Identify which cell holds the provided text, then report its [X, Y] central coordinate. 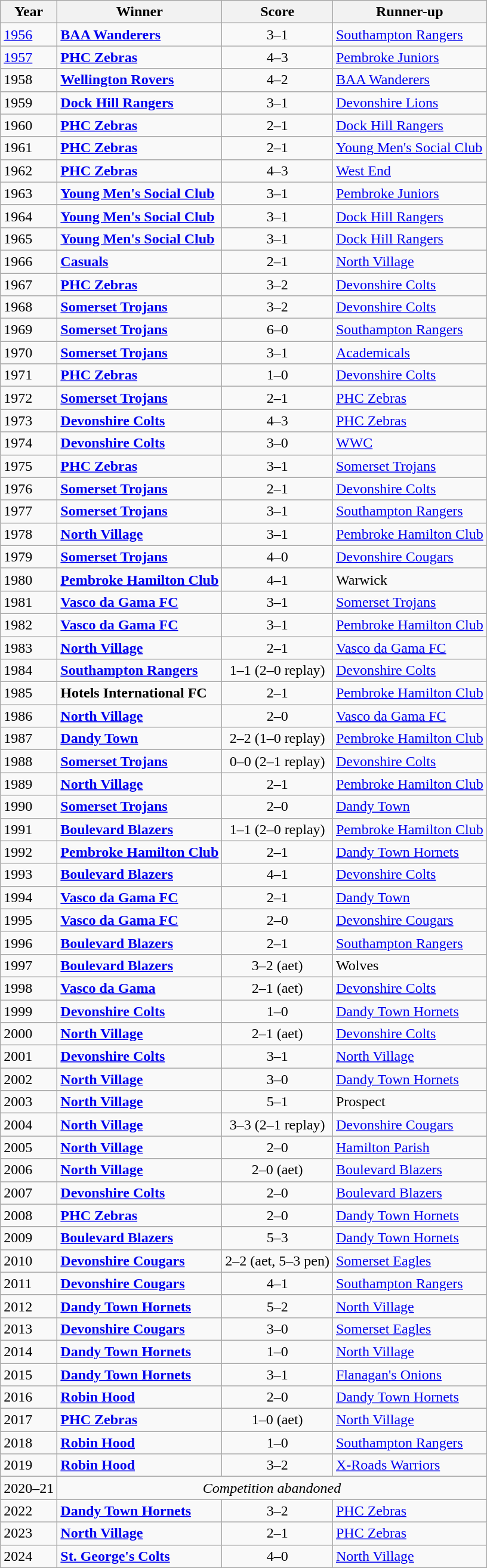
2011 [29, 1283]
Academicals [409, 353]
Competition abandoned [272, 1488]
1971 [29, 375]
1998 [29, 988]
1961 [29, 148]
2007 [29, 1193]
2017 [29, 1420]
1993 [29, 875]
2023 [29, 1533]
Year [29, 12]
6–0 [278, 330]
2001 [29, 1057]
1972 [29, 398]
2015 [29, 1374]
2009 [29, 1238]
1970 [29, 353]
1980 [29, 579]
2016 [29, 1397]
2–2 (1–0 replay) [278, 739]
1985 [29, 693]
1977 [29, 511]
1982 [29, 625]
2003 [29, 1102]
2005 [29, 1147]
1958 [29, 80]
0–0 (2–1 replay) [278, 761]
3–2 (aet) [278, 965]
1986 [29, 716]
3–3 (2–1 replay) [278, 1125]
1969 [29, 330]
2008 [29, 1215]
1983 [29, 647]
4–2 [278, 80]
1979 [29, 557]
1966 [29, 261]
Flanagan's Onions [409, 1374]
1994 [29, 897]
2–2 (aet, 5–3 pen) [278, 1261]
5–1 [278, 1102]
1957 [29, 57]
1990 [29, 807]
1992 [29, 852]
Hamilton Parish [409, 1147]
Wolves [409, 965]
1956 [29, 35]
1988 [29, 761]
1964 [29, 216]
2024 [29, 1556]
1981 [29, 602]
2022 [29, 1511]
2006 [29, 1170]
2014 [29, 1351]
Score [278, 12]
5–2 [278, 1306]
1–0 (aet) [278, 1420]
1987 [29, 739]
WWC [409, 443]
Casuals [140, 261]
1999 [29, 1011]
Devonshire Lions [409, 103]
Hotels International FC [140, 693]
1991 [29, 829]
1960 [29, 125]
1967 [29, 285]
1968 [29, 307]
1959 [29, 103]
1965 [29, 239]
2004 [29, 1125]
2018 [29, 1443]
1996 [29, 943]
Prospect [409, 1102]
Runner-up [409, 12]
1973 [29, 421]
1989 [29, 784]
1997 [29, 965]
2013 [29, 1329]
2000 [29, 1034]
2012 [29, 1306]
1975 [29, 466]
Warwick [409, 579]
1962 [29, 171]
1978 [29, 534]
Vasco da Gama [140, 988]
St. George's Colts [140, 1556]
2002 [29, 1079]
1976 [29, 489]
West End [409, 171]
1984 [29, 671]
Wellington Rovers [140, 80]
1963 [29, 193]
1974 [29, 443]
1995 [29, 920]
5–3 [278, 1238]
2019 [29, 1465]
2020–21 [29, 1488]
Winner [140, 12]
X-Roads Warriors [409, 1465]
2010 [29, 1261]
2–0 (aet) [278, 1170]
